Capture the cell that displays the provided text and extract its [X, Y] central coordinate. 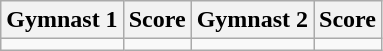
Gymnast 2 [252, 20]
Gymnast 1 [62, 20]
